Provide the (X, Y) coordinate of the cell's center where the given text is located.  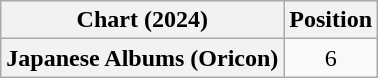
Chart (2024) (142, 20)
Japanese Albums (Oricon) (142, 58)
6 (331, 58)
Position (331, 20)
